Provide the (X, Y) coordinate of the cell's center where the given text is located.  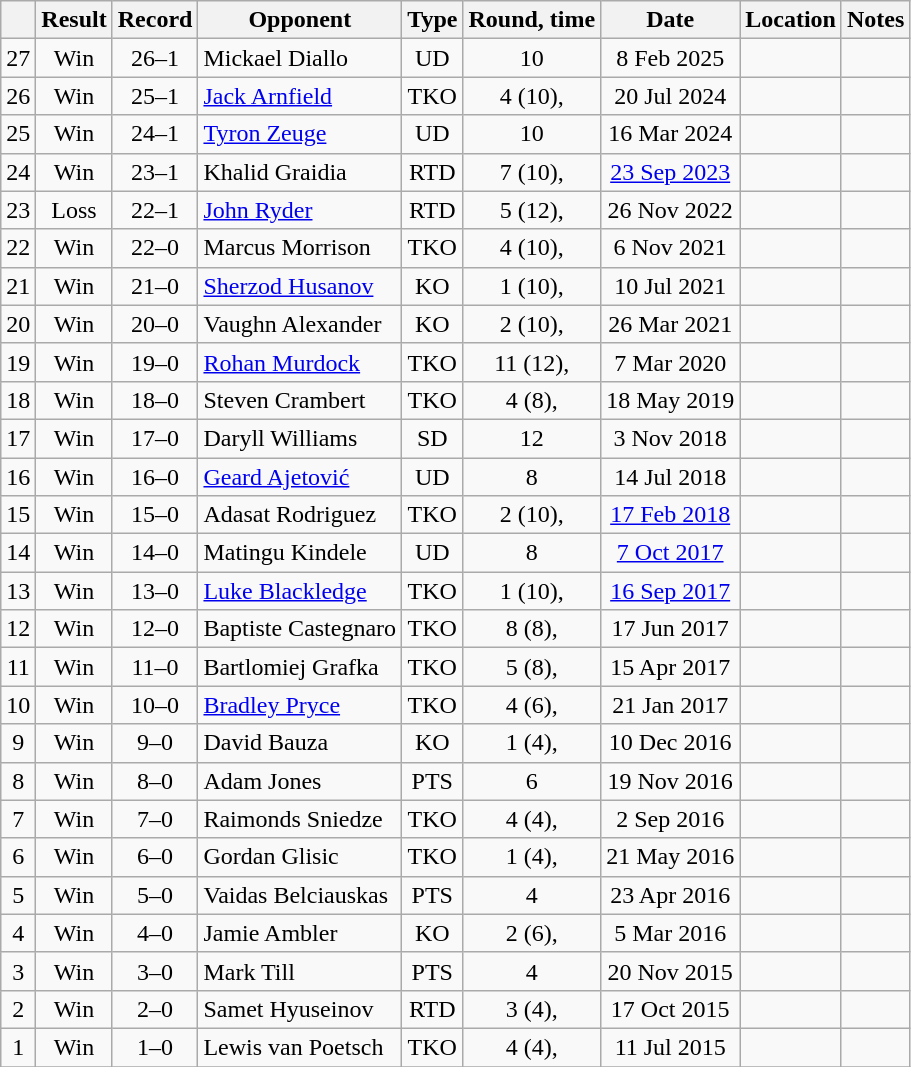
20–0 (155, 324)
Type (432, 20)
21 (18, 286)
5 (12), (532, 210)
Notes (875, 20)
Daryll Williams (300, 438)
14 Jul 2018 (670, 477)
26 Nov 2022 (670, 210)
21–0 (155, 286)
Khalid Graidia (300, 172)
Raimonds Sniedze (300, 819)
6–0 (155, 857)
Adasat Rodriguez (300, 515)
14–0 (155, 553)
11 (12), (532, 362)
3 (18, 971)
Loss (74, 210)
21 May 2016 (670, 857)
4–0 (155, 933)
8–0 (155, 781)
Date (670, 20)
1–0 (155, 1047)
11 (18, 667)
Lewis van Poetsch (300, 1047)
3–0 (155, 971)
19–0 (155, 362)
7–0 (155, 819)
3 (4), (532, 1009)
18 May 2019 (670, 400)
17–0 (155, 438)
17 Jun 2017 (670, 629)
22–0 (155, 248)
2 (6), (532, 933)
16 (18, 477)
10 Jul 2021 (670, 286)
Opponent (300, 20)
22 (18, 248)
16 Mar 2024 (670, 134)
Sherzod Husanov (300, 286)
10 Dec 2016 (670, 743)
Mickael Diallo (300, 58)
Jamie Ambler (300, 933)
8 (8), (532, 629)
5 (8), (532, 667)
22–1 (155, 210)
20 Jul 2024 (670, 96)
4 (6), (532, 705)
Steven Crambert (300, 400)
1 (18, 1047)
Luke Blackledge (300, 591)
2 (18, 1009)
2 Sep 2016 (670, 819)
8 Feb 2025 (670, 58)
2–0 (155, 1009)
SD (432, 438)
17 Oct 2015 (670, 1009)
23–1 (155, 172)
27 (18, 58)
Round, time (532, 20)
21 Jan 2017 (670, 705)
5–0 (155, 895)
9–0 (155, 743)
13–0 (155, 591)
Jack Arnfield (300, 96)
Mark Till (300, 971)
Baptiste Castegnaro (300, 629)
25–1 (155, 96)
26–1 (155, 58)
Record (155, 20)
7 Mar 2020 (670, 362)
5 Mar 2016 (670, 933)
Vaughn Alexander (300, 324)
4 (8), (532, 400)
Adam Jones (300, 781)
26 (18, 96)
12–0 (155, 629)
7 Oct 2017 (670, 553)
23 Sep 2023 (670, 172)
6 Nov 2021 (670, 248)
Geard Ajetović (300, 477)
Marcus Morrison (300, 248)
17 (18, 438)
Tyron Zeuge (300, 134)
Samet Hyuseinov (300, 1009)
7 (10), (532, 172)
Bartlomiej Grafka (300, 667)
7 (18, 819)
Location (791, 20)
20 Nov 2015 (670, 971)
3 Nov 2018 (670, 438)
16–0 (155, 477)
19 Nov 2016 (670, 781)
23 (18, 210)
John Ryder (300, 210)
9 (18, 743)
11 Jul 2015 (670, 1047)
Rohan Murdock (300, 362)
Matingu Kindele (300, 553)
Gordan Glisic (300, 857)
Vaidas Belciauskas (300, 895)
16 Sep 2017 (670, 591)
24 (18, 172)
26 Mar 2021 (670, 324)
13 (18, 591)
10–0 (155, 705)
25 (18, 134)
18–0 (155, 400)
Bradley Pryce (300, 705)
11–0 (155, 667)
5 (18, 895)
24–1 (155, 134)
14 (18, 553)
20 (18, 324)
15 Apr 2017 (670, 667)
17 Feb 2018 (670, 515)
Result (74, 20)
15 (18, 515)
18 (18, 400)
David Bauza (300, 743)
19 (18, 362)
23 Apr 2016 (670, 895)
15–0 (155, 515)
